Pinpoint the cell where the given text exists, returning its (x, y) midpoint coordinate. 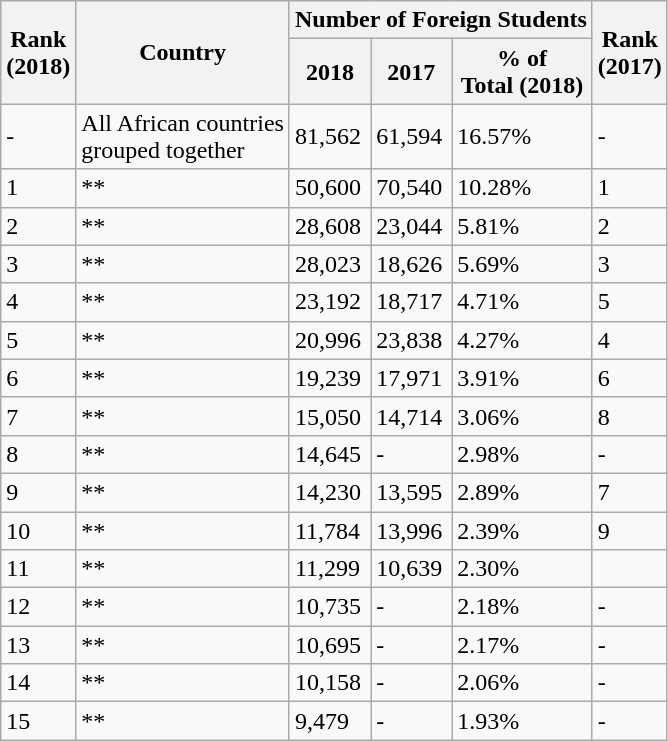
81,562 (330, 136)
2.17% (522, 645)
Rank(2017) (630, 52)
20,996 (330, 340)
13,595 (412, 492)
14,230 (330, 492)
5.81% (522, 226)
18,717 (412, 302)
2018 (330, 72)
10 (38, 531)
3.91% (522, 378)
2.06% (522, 683)
11,299 (330, 569)
23,192 (330, 302)
2.98% (522, 454)
50,600 (330, 188)
12 (38, 607)
15,050 (330, 416)
9,479 (330, 721)
18,626 (412, 264)
14,714 (412, 416)
10,158 (330, 683)
10,639 (412, 569)
Number of Foreign Students (440, 20)
2.30% (522, 569)
10.28% (522, 188)
16.57% (522, 136)
28,023 (330, 264)
23,044 (412, 226)
4.71% (522, 302)
3.06% (522, 416)
10,695 (330, 645)
61,594 (412, 136)
13,996 (412, 531)
19,239 (330, 378)
2.39% (522, 531)
5.69% (522, 264)
All African countriesgrouped together (183, 136)
15 (38, 721)
10,735 (330, 607)
1.93% (522, 721)
11 (38, 569)
2.89% (522, 492)
2.18% (522, 607)
17,971 (412, 378)
23,838 (412, 340)
13 (38, 645)
4.27% (522, 340)
14,645 (330, 454)
28,608 (330, 226)
Country (183, 52)
Rank(2018) (38, 52)
2017 (412, 72)
70,540 (412, 188)
11,784 (330, 531)
14 (38, 683)
% ofTotal (2018) (522, 72)
